Return [X, Y] of the center of cell containing provided text 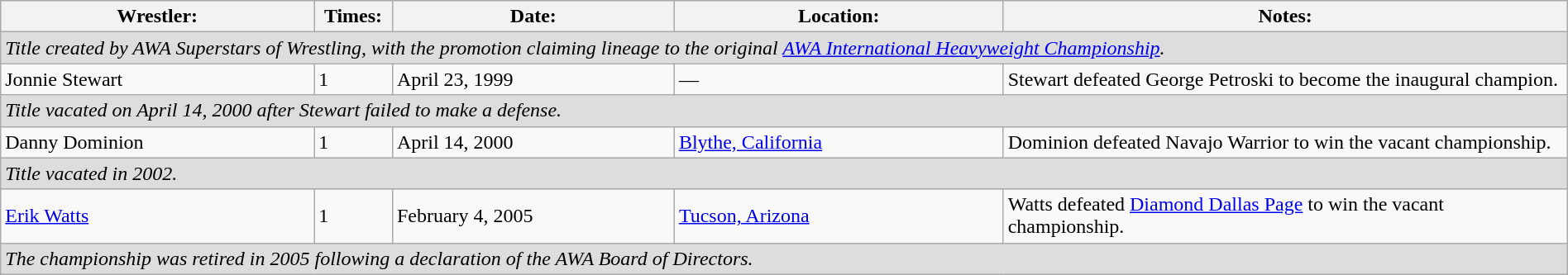
Blythe, California [839, 142]
February 4, 2005 [533, 216]
Watts defeated Diamond Dallas Page to win the vacant championship. [1285, 216]
The championship was retired in 2005 following a declaration of the AWA Board of Directors. [784, 258]
Title vacated in 2002. [784, 173]
Times: [354, 17]
Location: [839, 17]
Tucson, Arizona [839, 216]
April 14, 2000 [533, 142]
Erik Watts [157, 216]
Notes: [1285, 17]
Title created by AWA Superstars of Wrestling, with the promotion claiming lineage to the original AWA International Heavyweight Championship. [784, 48]
Title vacated on April 14, 2000 after Stewart failed to make a defense. [784, 111]
Dominion defeated Navajo Warrior to win the vacant championship. [1285, 142]
Jonnie Stewart [157, 79]
— [839, 79]
April 23, 1999 [533, 79]
Wrestler: [157, 17]
Danny Dominion [157, 142]
Date: [533, 17]
Stewart defeated George Petroski to become the inaugural champion. [1285, 79]
